Return the [x, y] coordinate for the center point of the cell that contains the specified text.  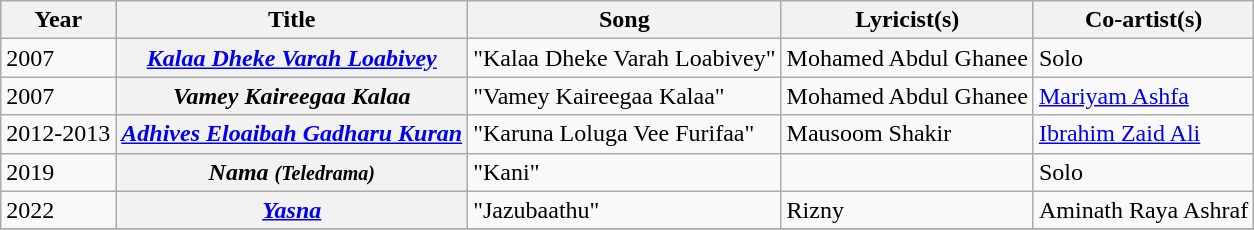
"Vamey Kaireegaa Kalaa" [624, 96]
Mariyam Ashfa [1143, 96]
Year [58, 20]
Vamey Kaireegaa Kalaa [292, 96]
Rizny [907, 210]
"Karuna Loluga Vee Furifaa" [624, 134]
2022 [58, 210]
Lyricist(s) [907, 20]
Song [624, 20]
"Kani" [624, 172]
2012-2013 [58, 134]
Ibrahim Zaid Ali [1143, 134]
Kalaa Dheke Varah Loabivey [292, 58]
Adhives Eloaibah Gadharu Kuran [292, 134]
Mausoom Shakir [907, 134]
Aminath Raya Ashraf [1143, 210]
Co-artist(s) [1143, 20]
Title [292, 20]
Yasna [292, 210]
2019 [58, 172]
"Kalaa Dheke Varah Loabivey" [624, 58]
Nama (Teledrama) [292, 172]
"Jazubaathu" [624, 210]
